Provide the [x, y] coordinate of the cell's center where the given text is located.  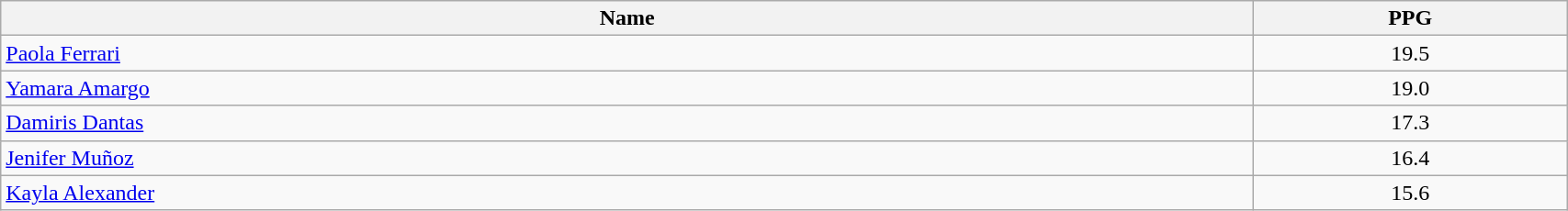
Jenifer Muñoz [627, 158]
Name [627, 18]
17.3 [1411, 123]
16.4 [1411, 158]
Kayla Alexander [627, 193]
Yamara Amargo [627, 88]
19.0 [1411, 88]
19.5 [1411, 53]
15.6 [1411, 193]
PPG [1411, 18]
Damiris Dantas [627, 123]
Paola Ferrari [627, 53]
